Search for the cell housing the specified text and yield its [X, Y] center coordinate. 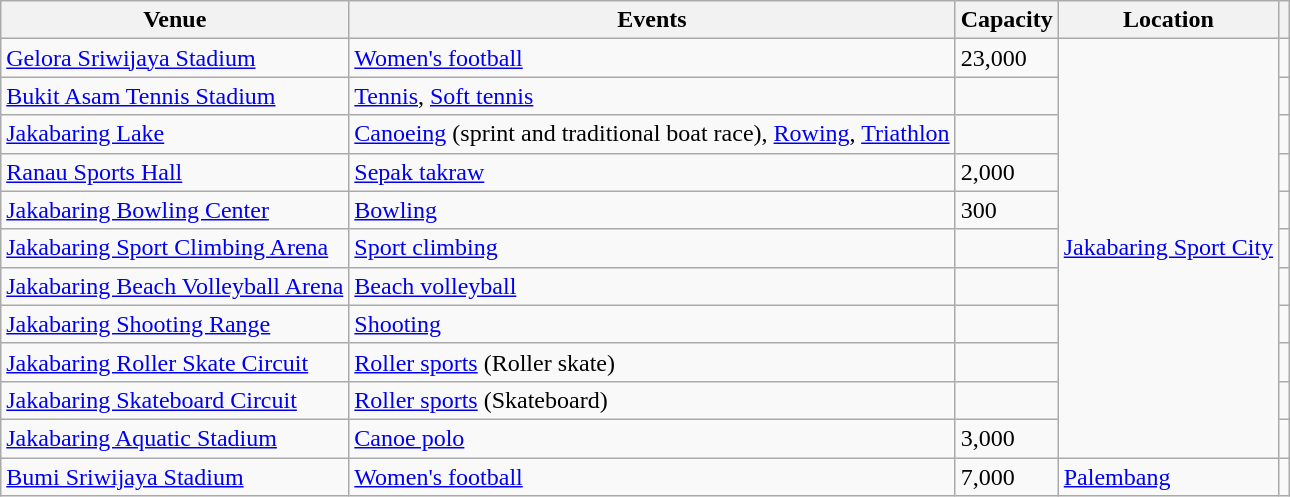
7,000 [1006, 477]
Venue [175, 20]
Jakabaring Bowling Center [175, 210]
Gelora Sriwijaya Stadium [175, 58]
Roller sports (Roller skate) [652, 362]
2,000 [1006, 172]
Location [1168, 20]
Events [652, 20]
Jakabaring Sport Climbing Arena [175, 248]
Capacity [1006, 20]
Sepak takraw [652, 172]
Jakabaring Beach Volleyball Arena [175, 286]
Tennis, Soft tennis [652, 96]
Jakabaring Roller Skate Circuit [175, 362]
Jakabaring Shooting Range [175, 324]
Jakabaring Aquatic Stadium [175, 438]
Shooting [652, 324]
Bowling [652, 210]
Beach volleyball [652, 286]
Roller sports (Skateboard) [652, 400]
Ranau Sports Hall [175, 172]
Bumi Sriwijaya Stadium [175, 477]
Jakabaring Sport City [1168, 248]
300 [1006, 210]
Jakabaring Lake [175, 134]
Sport climbing [652, 248]
Jakabaring Skateboard Circuit [175, 400]
Palembang [1168, 477]
Bukit Asam Tennis Stadium [175, 96]
Canoe polo [652, 438]
Canoeing (sprint and traditional boat race), Rowing, Triathlon [652, 134]
23,000 [1006, 58]
3,000 [1006, 438]
